Output the [X, Y] coordinate of the center of the cell containing the given text.  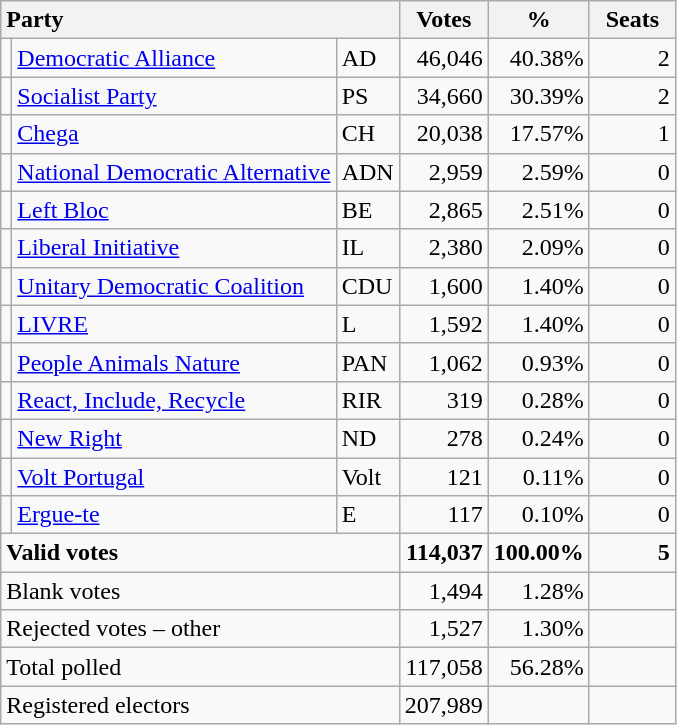
100.00% [538, 553]
Rejected votes – other [200, 629]
0.93% [538, 362]
117 [444, 515]
PS [368, 96]
Registered electors [200, 705]
0.10% [538, 515]
2.51% [538, 210]
2,865 [444, 210]
40.38% [538, 58]
2,380 [444, 248]
278 [444, 438]
RIR [368, 400]
Unitary Democratic Coalition [174, 286]
0.11% [538, 477]
CH [368, 134]
Seats [632, 20]
1.28% [538, 591]
56.28% [538, 667]
319 [444, 400]
Volt [368, 477]
Party [200, 20]
5 [632, 553]
117,058 [444, 667]
New Right [174, 438]
National Democratic Alternative [174, 172]
Left Bloc [174, 210]
Ergue-te [174, 515]
1,527 [444, 629]
BE [368, 210]
Socialist Party [174, 96]
30.39% [538, 96]
People Animals Nature [174, 362]
Votes [444, 20]
2,959 [444, 172]
17.57% [538, 134]
46,046 [444, 58]
0.28% [538, 400]
1,494 [444, 591]
AD [368, 58]
Chega [174, 134]
E [368, 515]
0.24% [538, 438]
ADN [368, 172]
1,062 [444, 362]
20,038 [444, 134]
121 [444, 477]
PAN [368, 362]
Volt Portugal [174, 477]
ND [368, 438]
2.09% [538, 248]
Democratic Alliance [174, 58]
React, Include, Recycle [174, 400]
34,660 [444, 96]
L [368, 324]
1,592 [444, 324]
1 [632, 134]
IL [368, 248]
Liberal Initiative [174, 248]
1.30% [538, 629]
Blank votes [200, 591]
% [538, 20]
207,989 [444, 705]
CDU [368, 286]
Total polled [200, 667]
2.59% [538, 172]
114,037 [444, 553]
Valid votes [200, 553]
1,600 [444, 286]
LIVRE [174, 324]
